Return the (x, y) coordinate for the center point of the cell that contains the specified text.  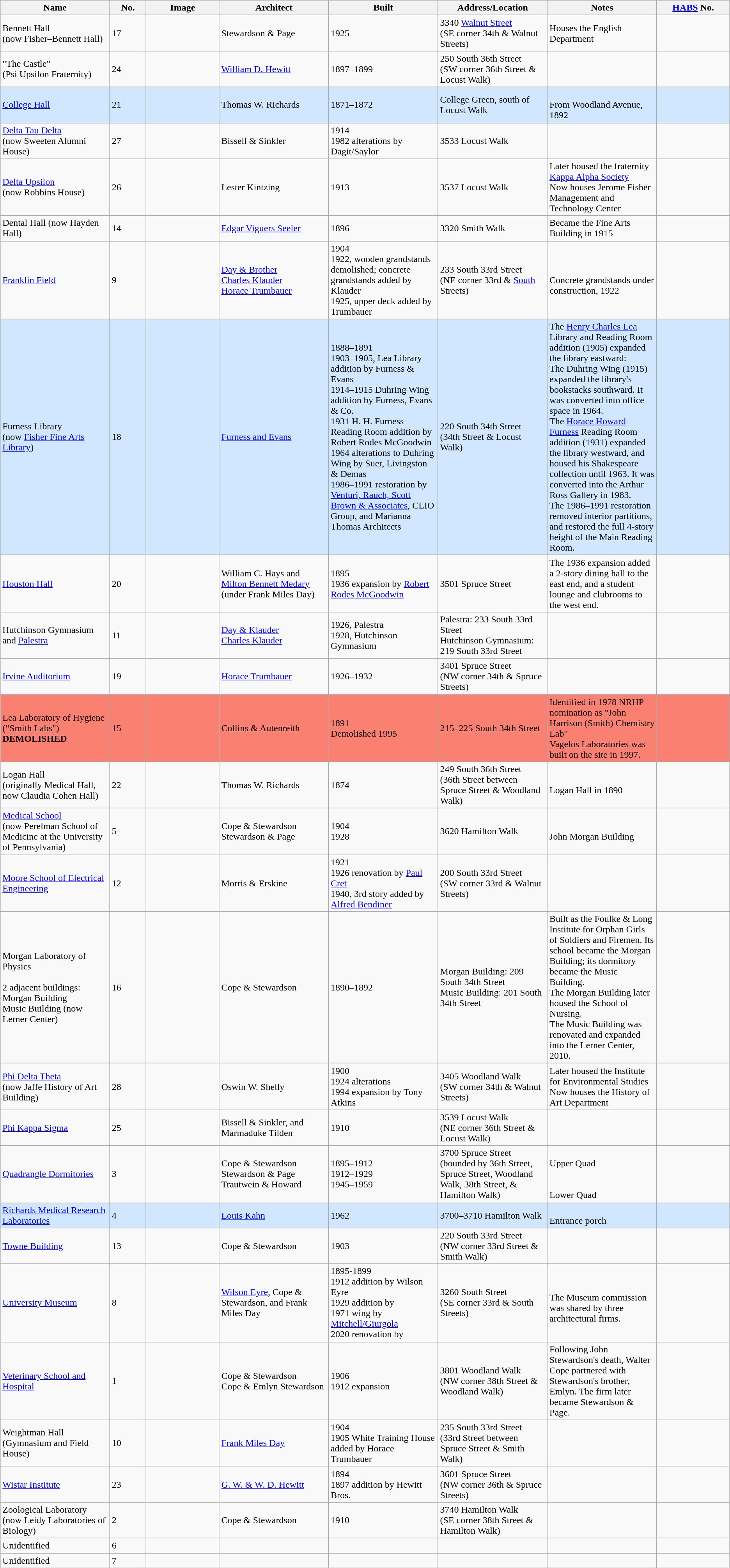
Address/Location (493, 8)
1 (128, 1381)
Wilson Eyre, Cope & Stewardson, and Frank Miles Day (274, 1303)
Morris & Erskine (274, 883)
Franklin Field (55, 280)
3533 Locust Walk (493, 141)
19001924 alterations1994 expansion by Tony Atkins (383, 1086)
1874 (383, 785)
Lea Laboratory of Hygiene("Smith Labs")DEMOLISHED (55, 728)
Name (55, 8)
Wistar Institute (55, 1484)
1895-18991912 addition by Wilson Eyre1929 addition by1971 wing by Mitchell/Giurgola2020 renovation by (383, 1303)
23 (128, 1484)
14 (128, 229)
Bennett Hall(now Fisher–Bennett Hall) (55, 33)
19041905 White Training House added by Horace Trumbauer (383, 1443)
Cope & StewardsonStewardson & PageTrautwein & Howard (274, 1174)
6 (128, 1545)
3601 Spruce Street(NW corner 36th & Spruce Streets) (493, 1484)
"The Castle"(Psi Upsilon Fraternity) (55, 69)
William C. Hays and Milton Bennett Medary(under Frank Miles Day) (274, 583)
3405 Woodland Walk(SW corner 34th & Walnut Streets) (493, 1086)
25 (128, 1128)
Bissell & Sinkler, and Marmaduke Tilden (274, 1128)
Morgan Building: 209 South 34th StreetMusic Building: 201 South 34th Street (493, 987)
12 (128, 883)
1962 (383, 1215)
250 South 36th Street(SW corner 36th Street & Locust Walk) (493, 69)
8 (128, 1303)
3700 Spruce Street(bounded by 36th Street, Spruce Street, Woodland Walk, 38th Street, & Hamilton Walk) (493, 1174)
Bissell & Sinkler (274, 141)
1890–1892 (383, 987)
18 (128, 437)
19141982 alterations by Dagit/Saylor (383, 141)
Hutchinson Gymnasium and Palestra (55, 635)
Delta Tau Delta(now Sweeten Alumni House) (55, 141)
Towne Building (55, 1246)
Identified in 1978 NRHP nomination as "John Harrison (Smith) Chemistry Lab"Vagelos Laboratories was built on the site in 1997. (602, 728)
200 South 33rd Street(SW corner 33rd & Walnut Streets) (493, 883)
Furness and Evans (274, 437)
3401 Spruce Street(NW corner 34th & Spruce Streets) (493, 676)
220 South 34th Street(34th Street & Locust Walk) (493, 437)
Edgar Viguers Seeler (274, 229)
15 (128, 728)
5 (128, 831)
University Museum (55, 1303)
William D. Hewitt (274, 69)
Delta Upsilon(now Robbins House) (55, 187)
17 (128, 33)
3539 Locust Walk(NE corner 36th Street & Locust Walk) (493, 1128)
Notes (602, 8)
Veterinary School and Hospital (55, 1381)
Irvine Auditorium (55, 676)
19041922, wooden grandstands demolished; concrete grandstands added by Klauder1925, upper deck added by Trumbauer (383, 280)
Cope & StewardsonCope & Emlyn Stewardson (274, 1381)
College Hall (55, 105)
4 (128, 1215)
235 South 33rd Street(33rd Street between Spruce Street & Smith Walk) (493, 1443)
10 (128, 1443)
Moore School of Electrical Engineering (55, 883)
Built (383, 8)
13 (128, 1246)
Cope & StewardsonStewardson & Page (274, 831)
1913 (383, 187)
Weightman Hall(Gymnasium and Field House) (55, 1443)
Louis Kahn (274, 1215)
28 (128, 1086)
John Morgan Building (602, 831)
Phi Kappa Sigma (55, 1128)
3801 Woodland Walk(NW corner 38th Street & Woodland Walk) (493, 1381)
220 South 33rd Street(NW corner 33rd Street & Smith Walk) (493, 1246)
Stewardson & Page (274, 33)
From Woodland Avenue, 1892 (602, 105)
1896 (383, 229)
1925 (383, 33)
Lester Kintzing (274, 187)
1871–1872 (383, 105)
Day & KlauderCharles Klauder (274, 635)
18951936 expansion by Robert Rodes McGoodwin (383, 583)
Zoological Laboratory(now Leidy Laboratories of Biology) (55, 1520)
19061912 expansion (383, 1381)
College Green, south of Locust Walk (493, 105)
27 (128, 141)
Image (182, 8)
Furness Library(now Fisher Fine Arts Library) (55, 437)
11 (128, 635)
Later housed the Institute for Environmental StudiesNow houses the History of Art Department (602, 1086)
Architect (274, 8)
HABS No. (693, 8)
The 1936 expansion added a 2-story dining hall to the east end, and a student lounge and clubrooms to the west end. (602, 583)
18941897 addition by Hewitt Bros. (383, 1484)
3260 South Street(SE corner 33rd & South Streets) (493, 1303)
1897–1899 (383, 69)
Logan Hall(originally Medical Hall,now Claudia Cohen Hall) (55, 785)
22 (128, 785)
Following John Stewardson's death, Walter Cope partnered with Stewardson's brother, Emlyn. The firm later became Stewardson & Page. (602, 1381)
7 (128, 1560)
1891Demolished 1995 (383, 728)
2 (128, 1520)
Logan Hall in 1890 (602, 785)
The Museum commission was shared by three architectural firms. (602, 1303)
16 (128, 987)
1903 (383, 1246)
G. W. & W. D. Hewitt (274, 1484)
Day & BrotherCharles KlauderHorace Trumbauer (274, 280)
No. (128, 8)
Upper QuadLower Quad (602, 1174)
3620 Hamilton Walk (493, 831)
Quadrangle Dormitories (55, 1174)
Horace Trumbauer (274, 676)
Later housed the fraternity Kappa Alpha SocietyNow houses Jerome Fisher Management and Technology Center (602, 187)
19211926 renovation by Paul Cret1940, 3rd story added by Alfred Bendiner (383, 883)
3537 Locust Walk (493, 187)
Morgan Laboratory of Physics 2 adjacent buildings:Morgan BuildingMusic Building (now Lerner Center) (55, 987)
3740 Hamilton Walk(SE corner 38th Street & Hamilton Walk) (493, 1520)
Collins & Autenreith (274, 728)
Houses the English Department (602, 33)
3340 Walnut Street(SE corner 34th & Walnut Streets) (493, 33)
Dental Hall (now Hayden Hall) (55, 229)
249 South 36th Street(36th Street between Spruce Street & Woodland Walk) (493, 785)
3501 Spruce Street (493, 583)
9 (128, 280)
Medical School(now Perelman School of Medicine at the University of Pennsylvania) (55, 831)
19 (128, 676)
26 (128, 187)
Phi Delta Theta(now Jaffe History of Art Building) (55, 1086)
Richards Medical Research Laboratories (55, 1215)
Frank Miles Day (274, 1443)
3 (128, 1174)
233 South 33rd Street(NE corner 33rd & South Streets) (493, 280)
215–225 South 34th Street (493, 728)
20 (128, 583)
1895–19121912–19291945–1959 (383, 1174)
3700–3710 Hamilton Walk (493, 1215)
Concrete grandstands under construction, 1922 (602, 280)
Houston Hall (55, 583)
Became the Fine Arts Building in 1915 (602, 229)
24 (128, 69)
Entrance porch (602, 1215)
19041928 (383, 831)
1926, Palestra1928, Hutchinson Gymnasium (383, 635)
Oswin W. Shelly (274, 1086)
3320 Smith Walk (493, 229)
1926–1932 (383, 676)
Palestra: 233 South 33rd StreetHutchinson Gymnasium: 219 South 33rd Street (493, 635)
21 (128, 105)
